Scan for the cell matching the given text and deliver its [x, y] coordinate at center. 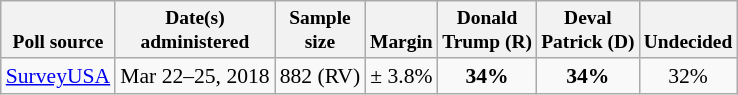
Poll source [58, 30]
DevalPatrick (D) [588, 30]
882 (RV) [320, 76]
SurveyUSA [58, 76]
Samplesize [320, 30]
± 3.8% [401, 76]
Date(s)administered [194, 30]
Undecided [688, 30]
DonaldTrump (R) [488, 30]
Margin [401, 30]
32% [688, 76]
Mar 22–25, 2018 [194, 76]
